From the cell containing the given text, extract its center point as (X, Y) coordinate. 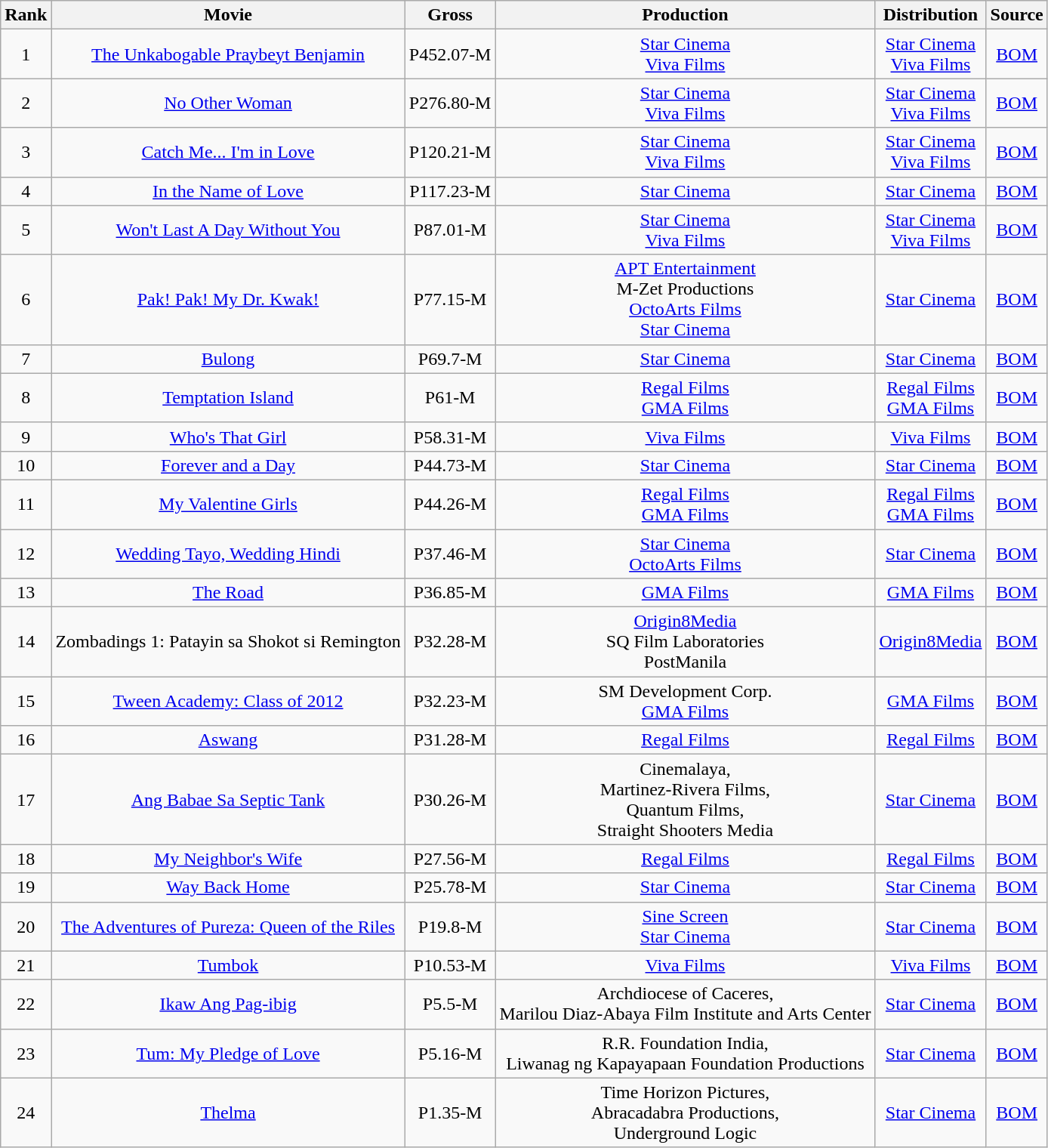
Origin8MediaSQ Film LaboratoriesPostManila (686, 642)
Ikaw Ang Pag-ibig (228, 1004)
Cinemalaya,Martinez-Rivera Films,Quantum Films,Straight Shooters Media (686, 799)
Tum: My Pledge of Love (228, 1053)
24 (26, 1113)
22 (26, 1004)
P10.53-M (450, 965)
P25.78-M (450, 887)
Catch Me... I'm in Love (228, 153)
Movie (228, 15)
Origin8Media (930, 642)
Archdiocese of Caceres,Marilou Diaz-Abaya Film Institute and Arts Center (686, 1004)
Time Horizon Pictures,Abracadabra Productions,Underground Logic (686, 1113)
My Neighbor's Wife (228, 859)
4 (26, 191)
Who's That Girl (228, 437)
11 (26, 505)
1 (26, 54)
P30.26-M (450, 799)
APT EntertainmentM-Zet ProductionsOctoArts FilmsStar Cinema (686, 299)
Tween Academy: Class of 2012 (228, 701)
8 (26, 397)
Aswang (228, 740)
P31.28-M (450, 740)
SM Development Corp.GMA Films (686, 701)
Gross (450, 15)
The Adventures of Pureza: Queen of the Riles (228, 926)
P120.21-M (450, 153)
The Road (228, 593)
My Valentine Girls (228, 505)
P117.23-M (450, 191)
Production (686, 15)
In the Name of Love (228, 191)
15 (26, 701)
P5.16-M (450, 1053)
Source (1016, 15)
Zombadings 1: Patayin sa Shokot si Remington (228, 642)
P19.8-M (450, 926)
Thelma (228, 1113)
P276.80-M (450, 103)
7 (26, 359)
P32.28-M (450, 642)
P5.5-M (450, 1004)
P37.46-M (450, 553)
P27.56-M (450, 859)
10 (26, 465)
P44.26-M (450, 505)
Bulong (228, 359)
Temptation Island (228, 397)
Pak! Pak! My Dr. Kwak! (228, 299)
6 (26, 299)
18 (26, 859)
No Other Woman (228, 103)
Tumbok (228, 965)
P58.31-M (450, 437)
16 (26, 740)
Won't Last A Day Without You (228, 230)
P1.35-M (450, 1113)
R.R. Foundation India,Liwanag ng Kapayapaan Foundation Productions (686, 1053)
P61-M (450, 397)
3 (26, 153)
21 (26, 965)
5 (26, 230)
P44.73-M (450, 465)
P452.07-M (450, 54)
2 (26, 103)
20 (26, 926)
Distribution (930, 15)
Forever and a Day (228, 465)
Way Back Home (228, 887)
Wedding Tayo, Wedding Hindi (228, 553)
The Unkabogable Praybeyt Benjamin (228, 54)
13 (26, 593)
17 (26, 799)
P69.7-M (450, 359)
19 (26, 887)
P32.23-M (450, 701)
Sine ScreenStar Cinema (686, 926)
12 (26, 553)
Star CinemaOctoArts Films (686, 553)
Rank (26, 15)
Ang Babae Sa Septic Tank (228, 799)
23 (26, 1053)
9 (26, 437)
P36.85-M (450, 593)
P77.15-M (450, 299)
14 (26, 642)
P87.01-M (450, 230)
